Extract the (x, y) coordinate from the center of the cell holding the provided text.  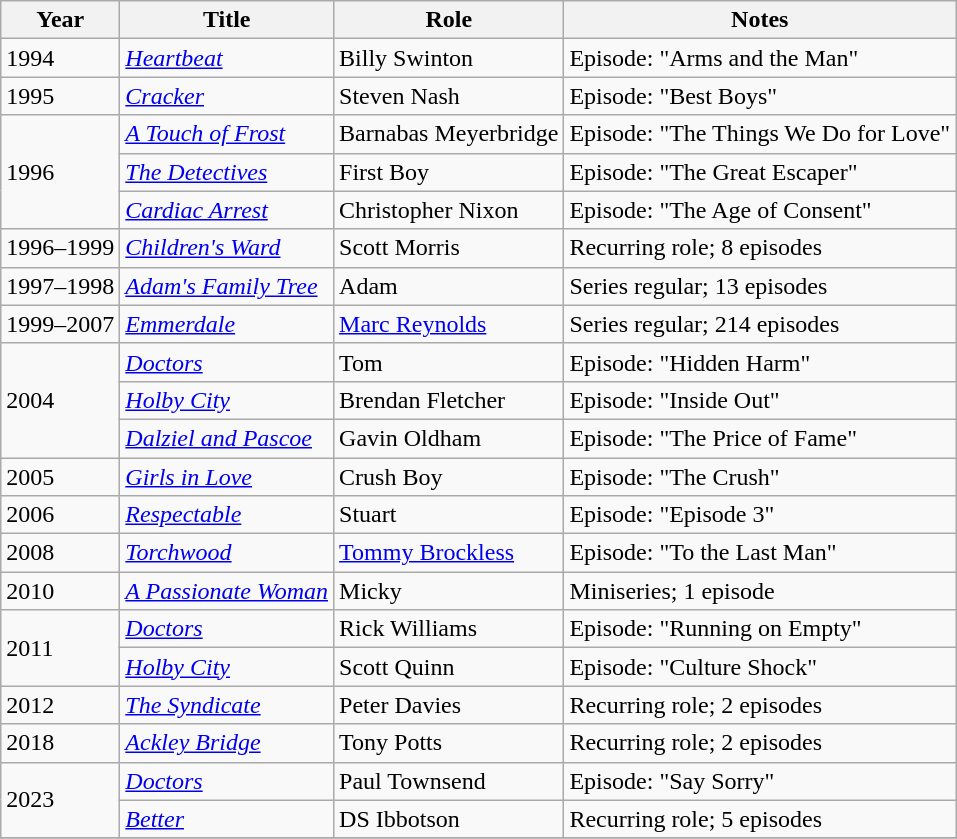
A Touch of Frost (227, 134)
Paul Townsend (449, 781)
Recurring role; 5 episodes (760, 819)
Episode: "The Things We Do for Love" (760, 134)
2012 (60, 705)
Gavin Oldham (449, 438)
Crush Boy (449, 477)
A Passionate Woman (227, 591)
Episode: "The Crush" (760, 477)
1996–1999 (60, 248)
Children's Ward (227, 248)
DS Ibbotson (449, 819)
Year (60, 20)
Episode: "Inside Out" (760, 400)
Title (227, 20)
Marc Reynolds (449, 324)
1996 (60, 172)
Episode: "The Great Escaper" (760, 172)
2018 (60, 743)
Tom (449, 362)
2004 (60, 400)
Dalziel and Pascoe (227, 438)
Scott Morris (449, 248)
Girls in Love (227, 477)
Better (227, 819)
Episode: "Best Boys" (760, 96)
2011 (60, 648)
1995 (60, 96)
The Detectives (227, 172)
Role (449, 20)
Steven Nash (449, 96)
Episode: "Say Sorry" (760, 781)
Christopher Nixon (449, 210)
Series regular; 214 episodes (760, 324)
2010 (60, 591)
2006 (60, 515)
Scott Quinn (449, 667)
Episode: "Hidden Harm" (760, 362)
Episode: "To the Last Man" (760, 553)
Peter Davies (449, 705)
Adam's Family Tree (227, 286)
Tony Potts (449, 743)
Episode: "Arms and the Man" (760, 58)
Miniseries; 1 episode (760, 591)
Barnabas Meyerbridge (449, 134)
Episode: "Running on Empty" (760, 629)
1997–1998 (60, 286)
Micky (449, 591)
2008 (60, 553)
2023 (60, 800)
Cracker (227, 96)
Respectable (227, 515)
Recurring role; 8 episodes (760, 248)
Cardiac Arrest (227, 210)
Heartbeat (227, 58)
Notes (760, 20)
Stuart (449, 515)
Episode: "The Age of Consent" (760, 210)
Brendan Fletcher (449, 400)
Series regular; 13 episodes (760, 286)
Episode: "Episode 3" (760, 515)
Adam (449, 286)
Tommy Brockless (449, 553)
Ackley Bridge (227, 743)
1999–2007 (60, 324)
Torchwood (227, 553)
Episode: "Culture Shock" (760, 667)
The Syndicate (227, 705)
2005 (60, 477)
1994 (60, 58)
Billy Swinton (449, 58)
Emmerdale (227, 324)
Rick Williams (449, 629)
First Boy (449, 172)
Episode: "The Price of Fame" (760, 438)
